Pinpoint the cell where the given text exists, returning its [X, Y] midpoint coordinate. 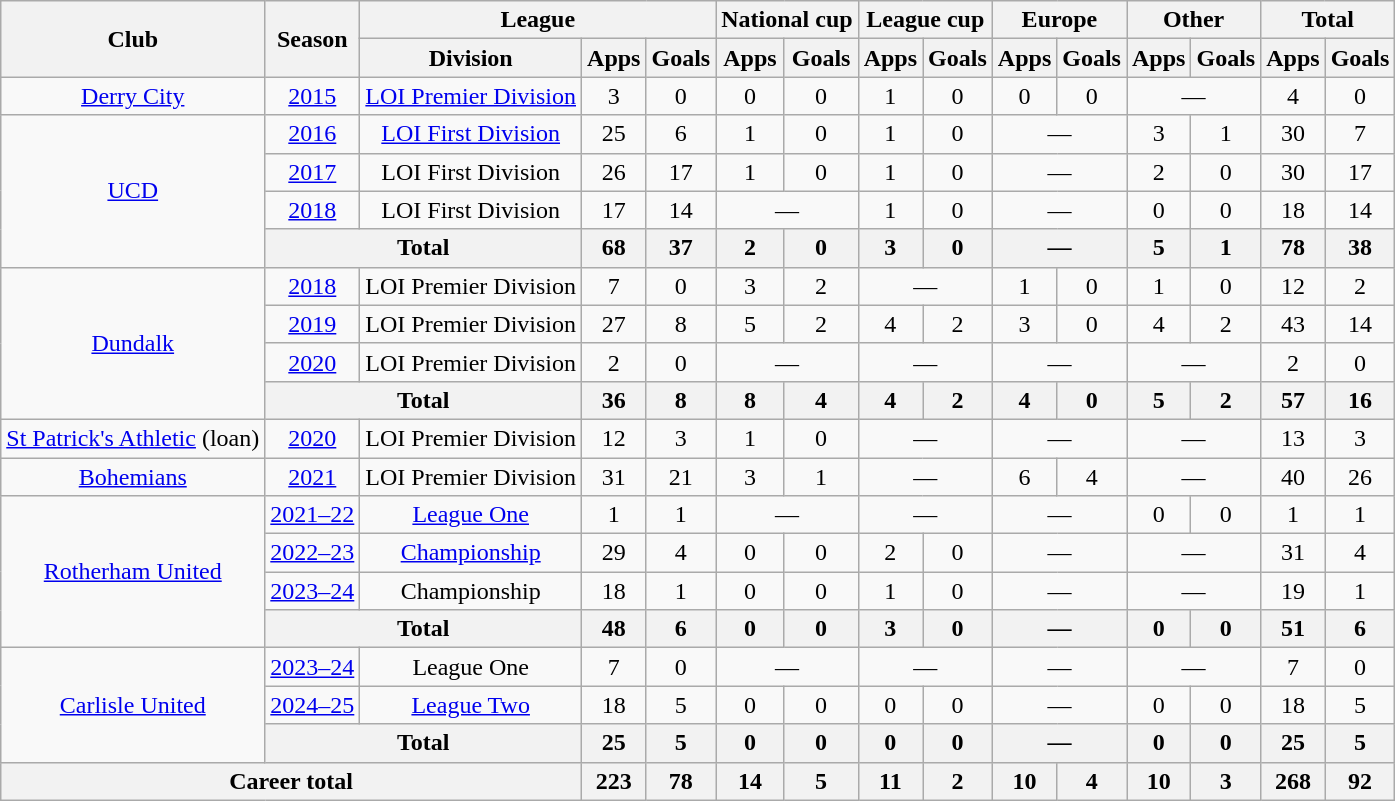
2019 [312, 324]
51 [1293, 629]
League cup [925, 20]
2015 [312, 96]
Europe [1059, 20]
Rotherham United [133, 572]
40 [1293, 477]
Career total [292, 781]
19 [1293, 591]
UCD [133, 191]
Bohemians [133, 477]
Dundalk [133, 343]
268 [1293, 781]
2021–22 [312, 515]
2024–25 [312, 705]
29 [614, 553]
16 [1360, 400]
Carlisle United [133, 705]
2017 [312, 172]
27 [614, 324]
36 [614, 400]
43 [1293, 324]
37 [681, 248]
2016 [312, 134]
2021 [312, 477]
Other [1193, 20]
57 [1293, 400]
2022–23 [312, 553]
11 [890, 781]
League [538, 20]
Club [133, 39]
League Two [471, 705]
Derry City [133, 96]
92 [1360, 781]
21 [681, 477]
Season [312, 39]
223 [614, 781]
Division [471, 58]
68 [614, 248]
38 [1360, 248]
St Patrick's Athletic (loan) [133, 438]
48 [614, 629]
National cup [787, 20]
13 [1293, 438]
